For the text-containing cell, return its midpoint in (x, y) coordinate format. 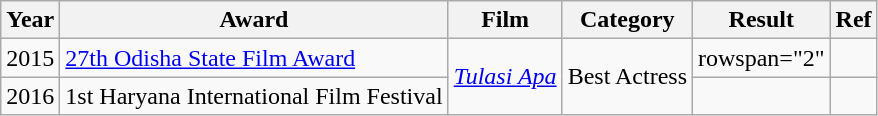
Award (254, 20)
Ref (854, 20)
Best Actress (627, 77)
2016 (30, 96)
Film (505, 20)
Tulasi Apa (505, 77)
1st Haryana International Film Festival (254, 96)
2015 (30, 58)
27th Odisha State Film Award (254, 58)
rowspan="2" (762, 58)
Year (30, 20)
Result (762, 20)
Category (627, 20)
